Identify which cell holds the provided text, then report its (x, y) central coordinate. 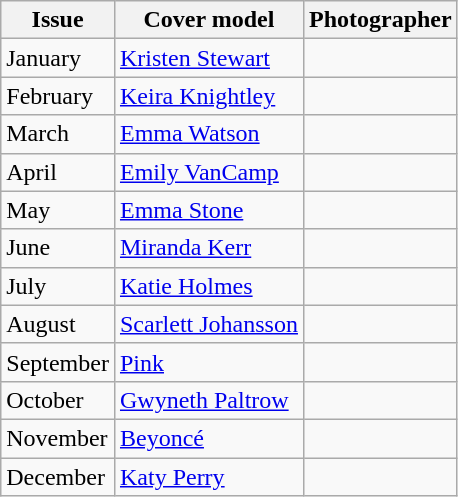
Cover model (208, 20)
Emma Watson (208, 134)
April (58, 172)
Emily VanCamp (208, 172)
July (58, 286)
Issue (58, 20)
October (58, 400)
January (58, 58)
Miranda Kerr (208, 248)
Katy Perry (208, 477)
Keira Knightley (208, 96)
September (58, 362)
May (58, 210)
Pink (208, 362)
December (58, 477)
March (58, 134)
Emma Stone (208, 210)
June (58, 248)
Scarlett Johansson (208, 324)
August (58, 324)
Katie Holmes (208, 286)
Gwyneth Paltrow (208, 400)
Beyoncé (208, 438)
Kristen Stewart (208, 58)
Photographer (380, 20)
February (58, 96)
November (58, 438)
